Return [X, Y] of the center of cell containing provided text 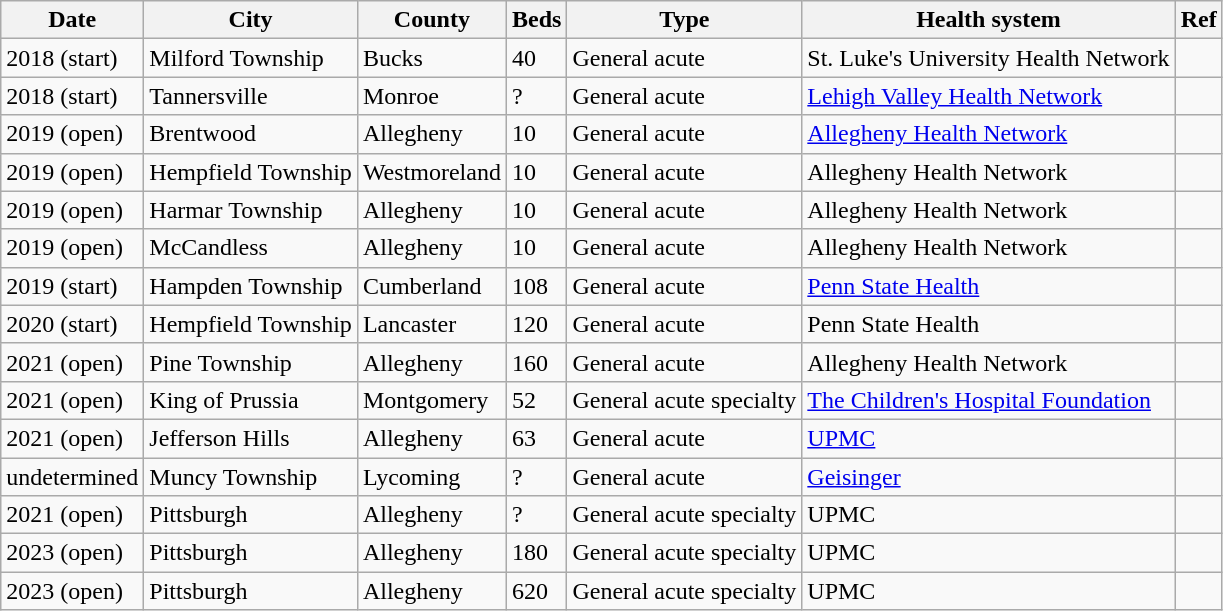
Monroe [432, 96]
2020 (start) [72, 324]
63 [536, 438]
Lehigh Valley Health Network [988, 96]
undetermined [72, 477]
Lancaster [432, 324]
Harmar Township [251, 210]
40 [536, 58]
Muncy Township [251, 477]
52 [536, 400]
Brentwood [251, 134]
Westmoreland [432, 172]
Montgomery [432, 400]
St. Luke's University Health Network [988, 58]
King of Prussia [251, 400]
160 [536, 362]
620 [536, 591]
The Children's Hospital Foundation [988, 400]
Pine Township [251, 362]
Lycoming [432, 477]
180 [536, 553]
City [251, 20]
Tannersville [251, 96]
Health system [988, 20]
Milford Township [251, 58]
Cumberland [432, 286]
120 [536, 324]
Date [72, 20]
Beds [536, 20]
County [432, 20]
Type [684, 20]
2019 (start) [72, 286]
Jefferson Hills [251, 438]
Bucks [432, 58]
McCandless [251, 248]
108 [536, 286]
Geisinger [988, 477]
Hampden Township [251, 286]
Ref [1198, 20]
